Capture the cell that displays the provided text and extract its [X, Y] central coordinate. 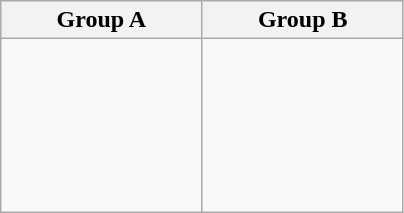
Group B [302, 20]
Group A [102, 20]
